From the cell containing the given text, extract its center point as [x, y] coordinate. 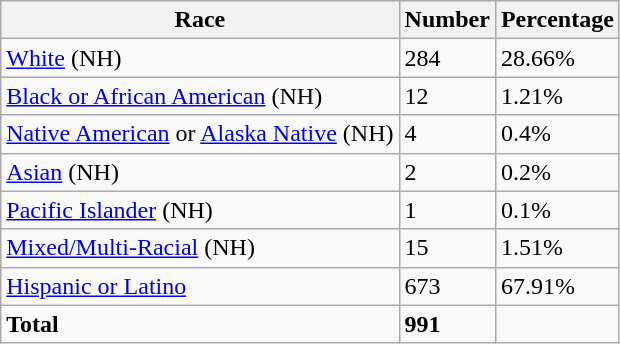
Percentage [557, 20]
4 [447, 134]
1.21% [557, 96]
Native American or Alaska Native (NH) [200, 134]
Mixed/Multi-Racial (NH) [200, 248]
Number [447, 20]
White (NH) [200, 58]
Total [200, 324]
Black or African American (NH) [200, 96]
15 [447, 248]
284 [447, 58]
673 [447, 286]
67.91% [557, 286]
0.1% [557, 210]
1 [447, 210]
991 [447, 324]
12 [447, 96]
0.2% [557, 172]
Pacific Islander (NH) [200, 210]
2 [447, 172]
Race [200, 20]
28.66% [557, 58]
Hispanic or Latino [200, 286]
0.4% [557, 134]
1.51% [557, 248]
Asian (NH) [200, 172]
